Search for the cell housing the specified text and yield its [X, Y] center coordinate. 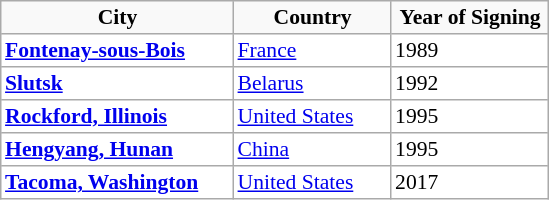
2017 [470, 182]
City [117, 18]
Belarus [313, 84]
Hengyang, Hunan [117, 150]
France [313, 50]
Country [313, 18]
China [313, 150]
1989 [470, 50]
Slutsk [117, 84]
Year of Signing [470, 18]
Fontenay-sous-Bois [117, 50]
Tacoma, Washington [117, 182]
1992 [470, 84]
Rockford, Illinois [117, 116]
